Scan for the cell matching the given text and deliver its [x, y] coordinate at center. 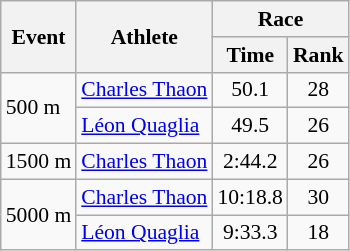
30 [318, 197]
500 m [38, 108]
18 [318, 233]
Race [280, 19]
2:44.2 [250, 162]
1500 m [38, 162]
28 [318, 90]
49.5 [250, 126]
50.1 [250, 90]
9:33.3 [250, 233]
5000 m [38, 214]
Event [38, 36]
Rank [318, 55]
10:18.8 [250, 197]
Time [250, 55]
Athlete [144, 36]
